Scan for the cell matching the given text and deliver its (x, y) coordinate at center. 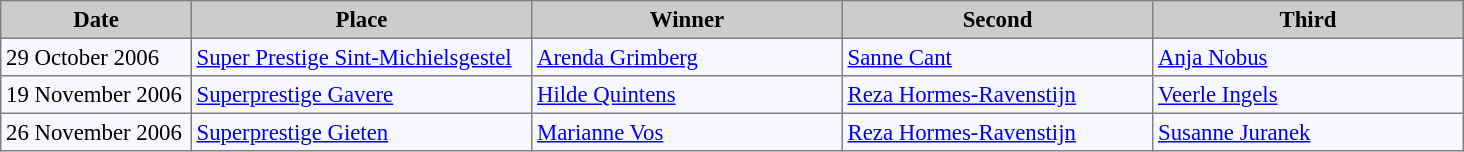
Veerle Ingels (1308, 95)
Place (361, 20)
Super Prestige Sint-Michielsgestel (361, 57)
Sanne Cant (997, 57)
Third (1308, 20)
Date (96, 20)
29 October 2006 (96, 57)
Arenda Grimberg (687, 57)
Susanne Juranek (1308, 132)
Superprestige Gieten (361, 132)
26 November 2006 (96, 132)
Hilde Quintens (687, 95)
Anja Nobus (1308, 57)
Second (997, 20)
Marianne Vos (687, 132)
Winner (687, 20)
19 November 2006 (96, 95)
Superprestige Gavere (361, 95)
